Extract the [x, y] coordinate from the center of the cell holding the provided text.  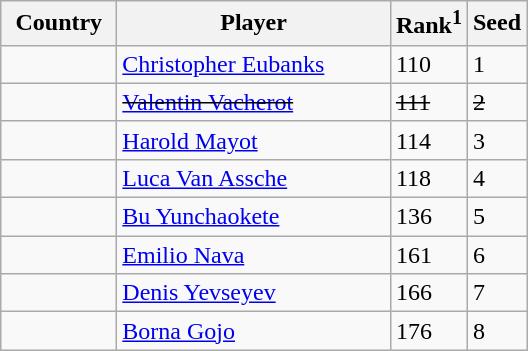
Country [59, 24]
161 [428, 255]
110 [428, 64]
Rank1 [428, 24]
3 [496, 140]
114 [428, 140]
8 [496, 331]
Luca Van Assche [254, 178]
1 [496, 64]
6 [496, 255]
Seed [496, 24]
Harold Mayot [254, 140]
2 [496, 102]
176 [428, 331]
Borna Gojo [254, 331]
4 [496, 178]
7 [496, 293]
Valentin Vacherot [254, 102]
118 [428, 178]
Player [254, 24]
Denis Yevseyev [254, 293]
5 [496, 217]
Bu Yunchaokete [254, 217]
Christopher Eubanks [254, 64]
136 [428, 217]
166 [428, 293]
Emilio Nava [254, 255]
111 [428, 102]
